Return the [x, y] coordinate for the center point of the cell that contains the specified text.  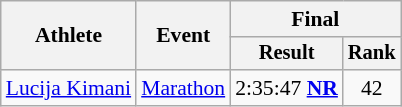
42 [372, 88]
Marathon [183, 88]
Lucija Kimani [68, 88]
2:35:47 NR [286, 88]
Rank [372, 54]
Final [315, 19]
Event [183, 36]
Result [286, 54]
Athlete [68, 36]
